Pinpoint the cell where the given text exists, returning its [x, y] midpoint coordinate. 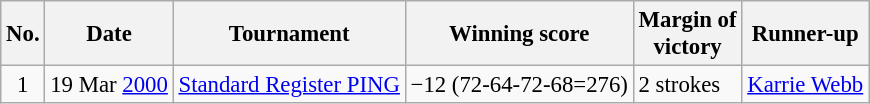
−12 (72-64-72-68=276) [519, 85]
Standard Register PING [289, 85]
Tournament [289, 34]
1 [23, 85]
Winning score [519, 34]
Karrie Webb [806, 85]
2 strokes [688, 85]
Date [109, 34]
19 Mar 2000 [109, 85]
No. [23, 34]
Runner-up [806, 34]
Margin of victory [688, 34]
